Find where the given text appears and provide that cell's center as (x, y) coordinate. 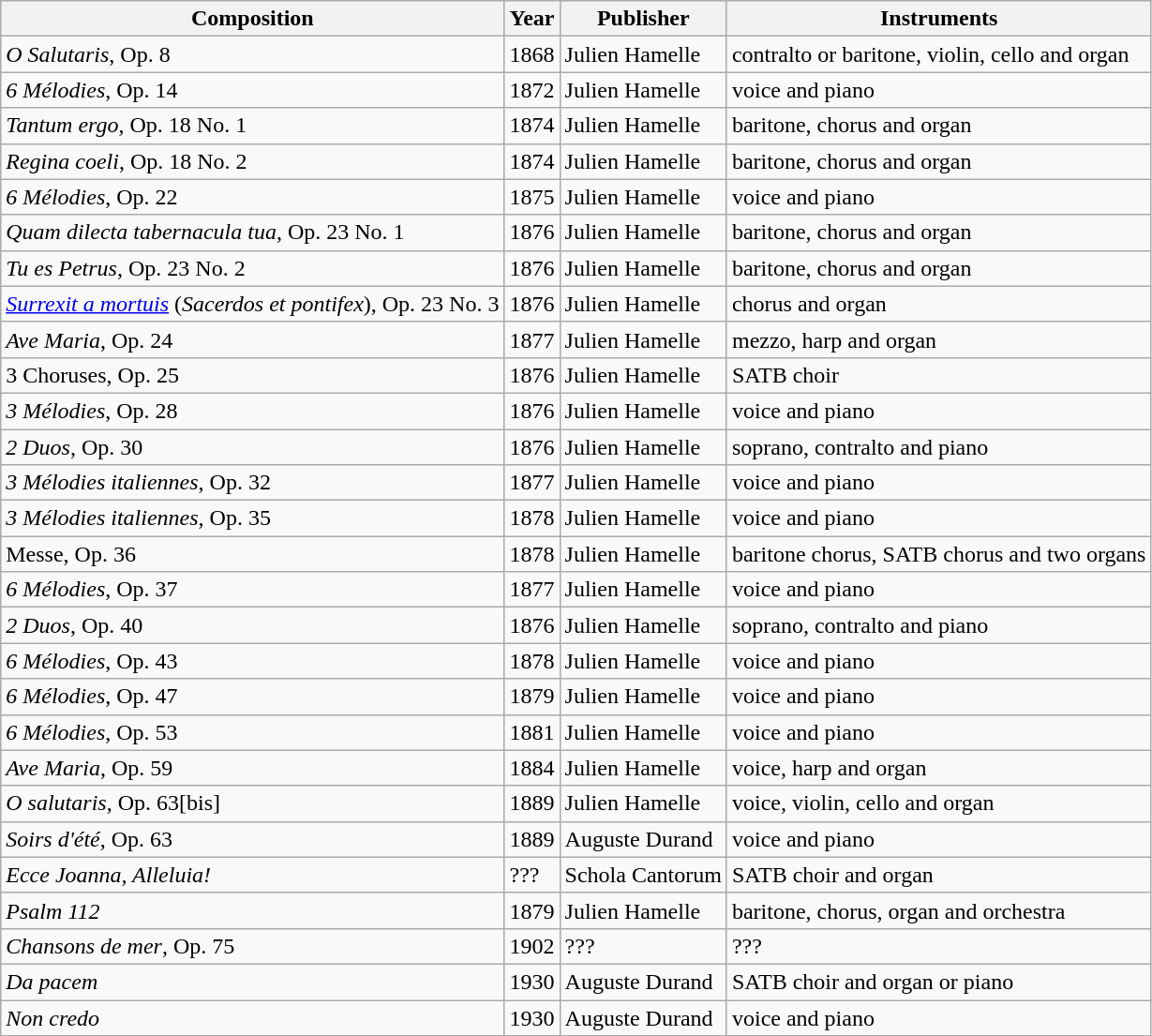
Ave Maria, Op. 59 (253, 768)
Tu es Petrus, Op. 23 No. 2 (253, 268)
1875 (532, 197)
Instruments (939, 19)
Psalm 112 (253, 910)
voice, harp and organ (939, 768)
SATB choir and organ (939, 875)
Messe, Op. 36 (253, 554)
6 Mélodies, Op. 53 (253, 732)
voice, violin, cello and organ (939, 803)
1868 (532, 54)
6 Mélodies, Op. 14 (253, 90)
1884 (532, 768)
2 Duos, Op. 30 (253, 447)
3 Choruses, Op. 25 (253, 375)
6 Mélodies, Op. 43 (253, 661)
Da pacem (253, 982)
O salutaris, Op. 63[bis] (253, 803)
chorus and organ (939, 304)
Ave Maria, Op. 24 (253, 339)
contralto or baritone, violin, cello and organ (939, 54)
1881 (532, 732)
3 Mélodies italiennes, Op. 35 (253, 518)
Non credo (253, 1017)
O Salutaris, Op. 8 (253, 54)
Composition (253, 19)
baritone, chorus, organ and orchestra (939, 910)
6 Mélodies, Op. 47 (253, 697)
Quam dilecta tabernacula tua, Op. 23 No. 1 (253, 233)
SATB choir and organ or piano (939, 982)
Regina coeli, Op. 18 No. 2 (253, 161)
Surrexit a mortuis (Sacerdos et pontifex), Op. 23 No. 3 (253, 304)
Schola Cantorum (643, 875)
Tantum ergo, Op. 18 No. 1 (253, 126)
baritone chorus, SATB chorus and two organs (939, 554)
2 Duos, Op. 40 (253, 625)
6 Mélodies, Op. 22 (253, 197)
Year (532, 19)
Publisher (643, 19)
3 Mélodies italiennes, Op. 32 (253, 483)
Soirs d'été, Op. 63 (253, 839)
mezzo, harp and organ (939, 339)
3 Mélodies, Op. 28 (253, 411)
6 Mélodies, Op. 37 (253, 590)
1872 (532, 90)
Chansons de mer, Op. 75 (253, 946)
SATB choir (939, 375)
Ecce Joanna, Alleluia! (253, 875)
1902 (532, 946)
